Locate the cell with the specified text and output its [X, Y] center coordinate. 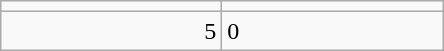
5 [112, 31]
0 [332, 31]
